Search for the cell housing the specified text and yield its [x, y] center coordinate. 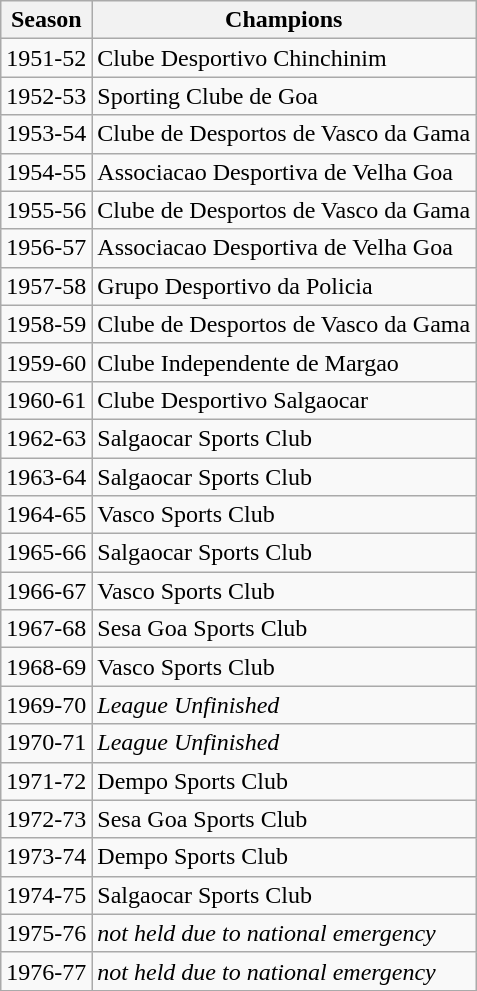
1951-52 [46, 58]
1973-74 [46, 857]
1969-70 [46, 705]
1959-60 [46, 362]
Clube Desportivo Salgaocar [284, 400]
Clube Desportivo Chinchinim [284, 58]
1960-61 [46, 400]
1955-56 [46, 210]
1957-58 [46, 286]
1975-76 [46, 933]
1966-67 [46, 591]
1963-64 [46, 477]
1964-65 [46, 515]
1965-66 [46, 553]
Grupo Desportivo da Policia [284, 286]
Clube Independente de Margao [284, 362]
Sporting Clube de Goa [284, 96]
1976-77 [46, 971]
1970-71 [46, 743]
1974-75 [46, 895]
1971-72 [46, 781]
1954-55 [46, 172]
1962-63 [46, 438]
1953-54 [46, 134]
1952-53 [46, 96]
1967-68 [46, 629]
1958-59 [46, 324]
1956-57 [46, 248]
Season [46, 20]
1968-69 [46, 667]
Champions [284, 20]
1972-73 [46, 819]
